Return (x, y) of the center of cell containing provided text 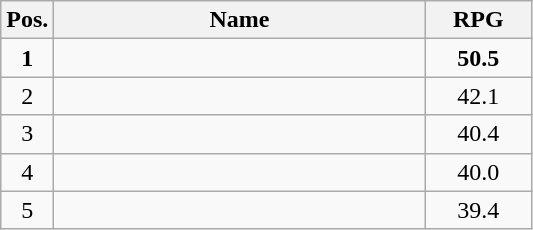
40.0 (478, 172)
Name (240, 20)
50.5 (478, 58)
39.4 (478, 210)
4 (28, 172)
40.4 (478, 134)
5 (28, 210)
RPG (478, 20)
3 (28, 134)
Pos. (28, 20)
42.1 (478, 96)
2 (28, 96)
1 (28, 58)
